Capture the cell that displays the provided text and extract its [X, Y] central coordinate. 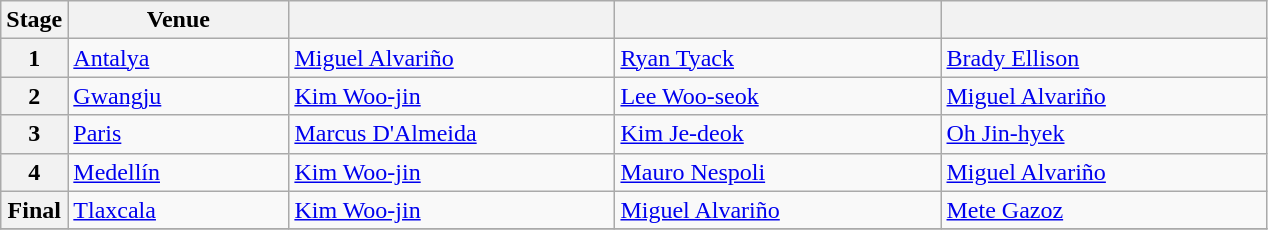
Marcus D'Almeida [452, 134]
Mete Gazoz [1104, 210]
Paris [178, 134]
3 [34, 134]
Antalya [178, 58]
Mauro Nespoli [778, 172]
Tlaxcala [178, 210]
Venue [178, 20]
Gwangju [178, 96]
2 [34, 96]
Oh Jin-hyek [1104, 134]
Stage [34, 20]
Final [34, 210]
4 [34, 172]
Ryan Tyack [778, 58]
Kim Je-deok [778, 134]
Medellín [178, 172]
Brady Ellison [1104, 58]
1 [34, 58]
Lee Woo-seok [778, 96]
